Find where the given text appears and provide that cell's center as [X, Y] coordinate. 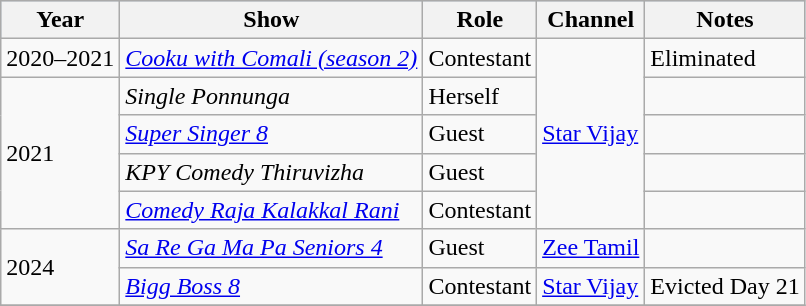
2020–2021 [60, 58]
Role [480, 20]
2021 [60, 153]
Single Ponnunga [272, 96]
Cooku with Comali (season 2) [272, 58]
Channel [591, 20]
Herself [480, 96]
Evicted Day 21 [725, 286]
Eliminated [725, 58]
Zee Tamil [591, 248]
Notes [725, 20]
Super Singer 8 [272, 134]
Bigg Boss 8 [272, 286]
Comedy Raja Kalakkal Rani [272, 210]
Year [60, 20]
KPY Comedy Thiruvizha [272, 172]
Sa Re Ga Ma Pa Seniors 4 [272, 248]
2024 [60, 267]
Show [272, 20]
